For the text-containing cell, return its midpoint in [X, Y] coordinate format. 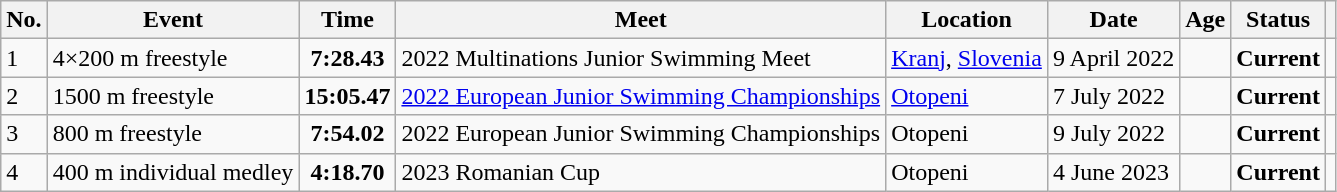
400 m individual medley [173, 172]
No. [24, 20]
9 April 2022 [1113, 58]
4×200 m freestyle [173, 58]
Date [1113, 20]
15:05.47 [348, 96]
3 [24, 134]
Time [348, 20]
800 m freestyle [173, 134]
4 June 2023 [1113, 172]
2022 Multinations Junior Swimming Meet [641, 58]
Kranj, Slovenia [967, 58]
Status [1278, 20]
Event [173, 20]
7 July 2022 [1113, 96]
2023 Romanian Cup [641, 172]
Age [1206, 20]
9 July 2022 [1113, 134]
7:28.43 [348, 58]
1 [24, 58]
2 [24, 96]
1500 m freestyle [173, 96]
7:54.02 [348, 134]
4:18.70 [348, 172]
Meet [641, 20]
4 [24, 172]
Location [967, 20]
